Identify which cell holds the provided text, then report its [x, y] central coordinate. 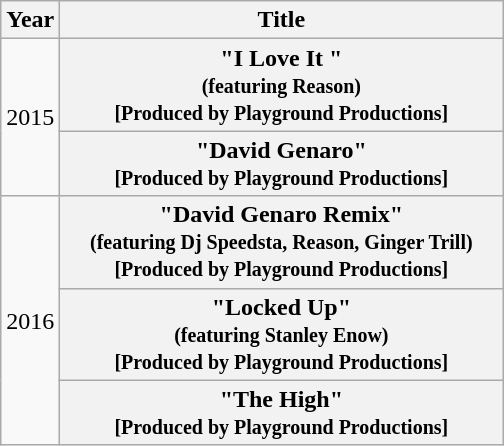
"I Love It "(featuring Reason)[Produced by Playground Productions] [282, 85]
"The High"[Produced by Playground Productions] [282, 412]
2016 [30, 320]
Year [30, 20]
"David Genaro"[Produced by Playground Productions] [282, 164]
Title [282, 20]
"David Genaro Remix"(featuring Dj Speedsta, Reason, Ginger Trill)[Produced by Playground Productions] [282, 242]
"Locked Up"(featuring Stanley Enow)[Produced by Playground Productions] [282, 334]
2015 [30, 118]
